Identify which cell holds the provided text, then report its (x, y) central coordinate. 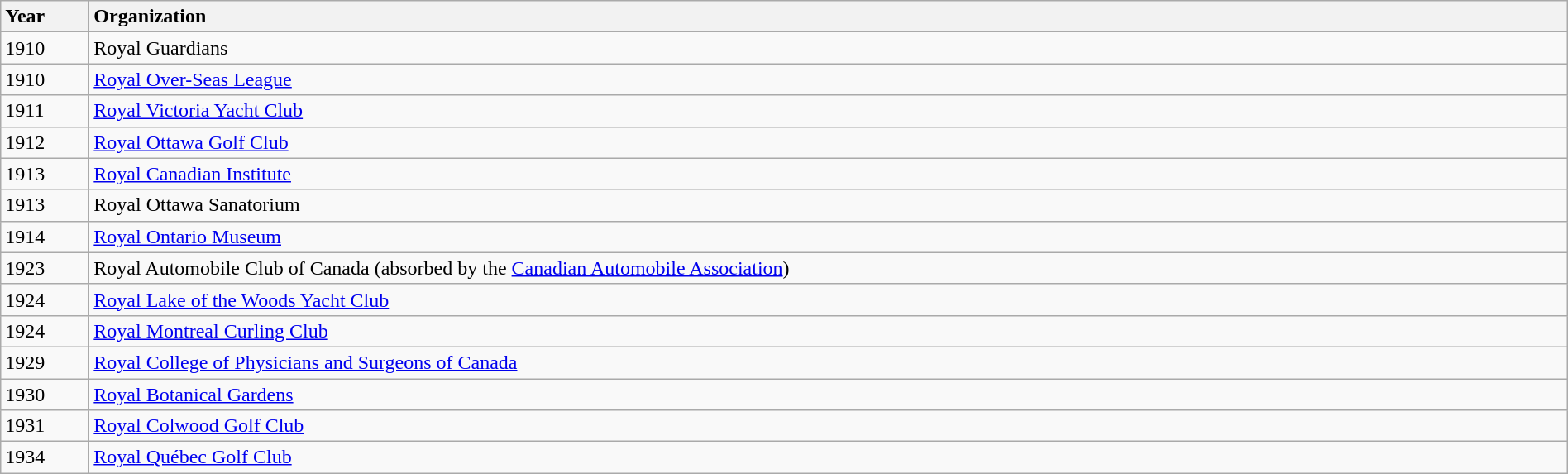
1914 (45, 237)
1934 (45, 457)
Royal Over-Seas League (829, 79)
Organization (829, 17)
Royal Canadian Institute (829, 174)
Royal Colwood Golf Club (829, 426)
Royal Victoria Yacht Club (829, 111)
Royal Lake of the Woods Yacht Club (829, 299)
1929 (45, 362)
Year (45, 17)
1930 (45, 395)
1931 (45, 426)
Royal Québec Golf Club (829, 457)
Royal College of Physicians and Surgeons of Canada (829, 362)
1912 (45, 142)
Royal Ottawa Golf Club (829, 142)
Royal Ontario Museum (829, 237)
1923 (45, 268)
Royal Automobile Club of Canada (absorbed by the Canadian Automobile Association) (829, 268)
Royal Guardians (829, 48)
Royal Ottawa Sanatorium (829, 205)
Royal Montreal Curling Club (829, 331)
Royal Botanical Gardens (829, 395)
1911 (45, 111)
